For the text-containing cell, return its midpoint in [X, Y] coordinate format. 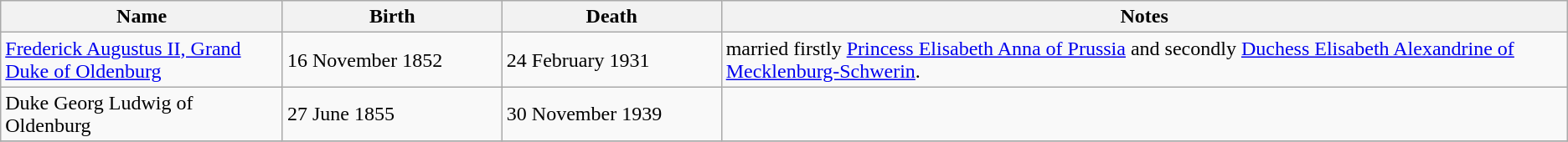
married firstly Princess Elisabeth Anna of Prussia and secondly Duchess Elisabeth Alexandrine of Mecklenburg-Schwerin. [1144, 60]
27 June 1855 [392, 114]
16 November 1852 [392, 60]
Name [142, 17]
Death [611, 17]
30 November 1939 [611, 114]
Duke Georg Ludwig of Oldenburg [142, 114]
Birth [392, 17]
Frederick Augustus II, Grand Duke of Oldenburg [142, 60]
Notes [1144, 17]
24 February 1931 [611, 60]
